Return the [x, y] coordinate for the center point of the cell that contains the specified text.  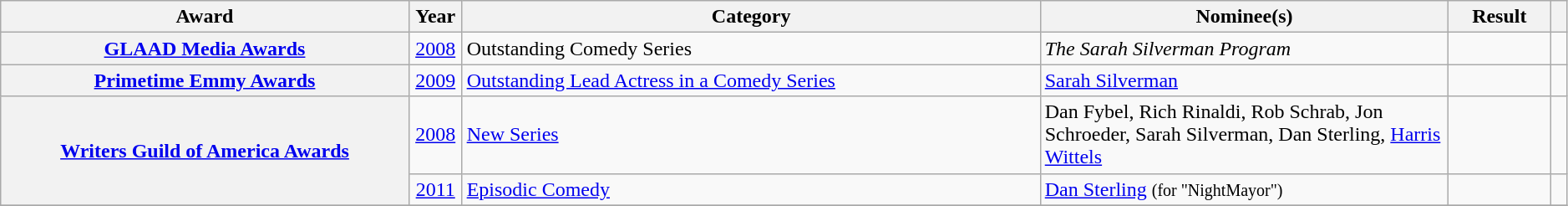
Sarah Silverman [1245, 80]
The Sarah Silverman Program [1245, 49]
Dan Fybel, Rich Rinaldi, Rob Schrab, Jon Schroeder, Sarah Silverman, Dan Sterling, Harris Wittels [1245, 135]
Episodic Comedy [751, 189]
Year [435, 17]
New Series [751, 135]
2009 [435, 80]
Outstanding Lead Actress in a Comedy Series [751, 80]
GLAAD Media Awards [206, 49]
Award [206, 17]
Category [751, 17]
Outstanding Comedy Series [751, 49]
Primetime Emmy Awards [206, 80]
Nominee(s) [1245, 17]
Result [1499, 17]
2011 [435, 189]
Dan Sterling (for "NightMayor") [1245, 189]
Writers Guild of America Awards [206, 151]
